Find where the given text appears and provide that cell's center as [x, y] coordinate. 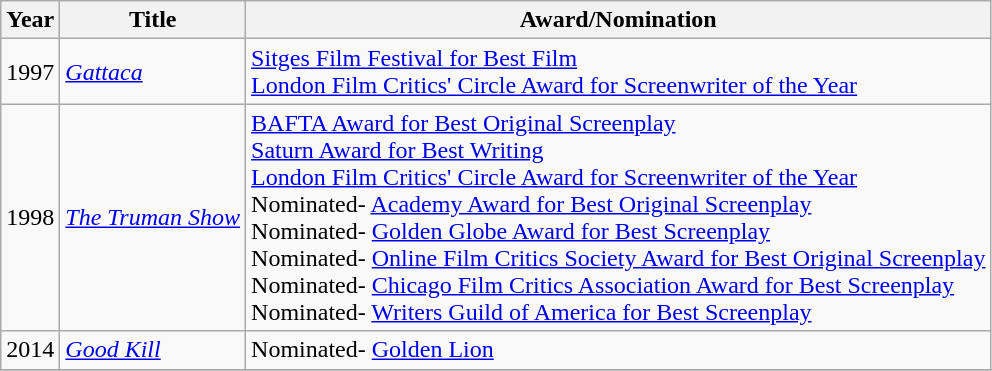
Sitges Film Festival for Best FilmLondon Film Critics' Circle Award for Screenwriter of the Year [618, 72]
Nominated- Golden Lion [618, 350]
Award/Nomination [618, 20]
The Truman Show [153, 218]
2014 [30, 350]
1997 [30, 72]
1998 [30, 218]
Title [153, 20]
Gattaca [153, 72]
Year [30, 20]
Good Kill [153, 350]
